Determine the [x, y] coordinate at the center of the cell enclosing the given text.  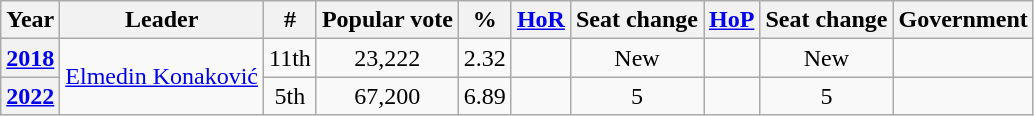
Year [30, 20]
HoR [540, 20]
23,222 [387, 58]
67,200 [387, 96]
6.89 [484, 96]
2022 [30, 96]
2.32 [484, 58]
2018 [30, 58]
Elmedin Konaković [162, 77]
Popular vote [387, 20]
11th [290, 58]
% [484, 20]
Government [963, 20]
# [290, 20]
Leader [162, 20]
HoP [732, 20]
5th [290, 96]
